Scan for the cell matching the given text and deliver its (X, Y) coordinate at center. 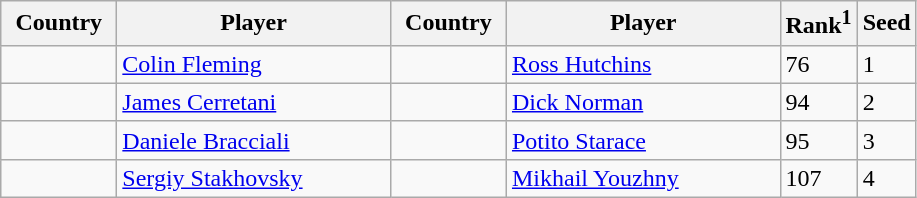
Potito Starace (643, 140)
76 (818, 64)
Dick Norman (643, 102)
Daniele Bracciali (254, 140)
Seed (886, 24)
Sergiy Stakhovsky (254, 178)
94 (818, 102)
Ross Hutchins (643, 64)
1 (886, 64)
4 (886, 178)
Mikhail Youzhny (643, 178)
Colin Fleming (254, 64)
107 (818, 178)
James Cerretani (254, 102)
2 (886, 102)
Rank1 (818, 24)
3 (886, 140)
95 (818, 140)
